Identify which cell holds the provided text, then report its (x, y) central coordinate. 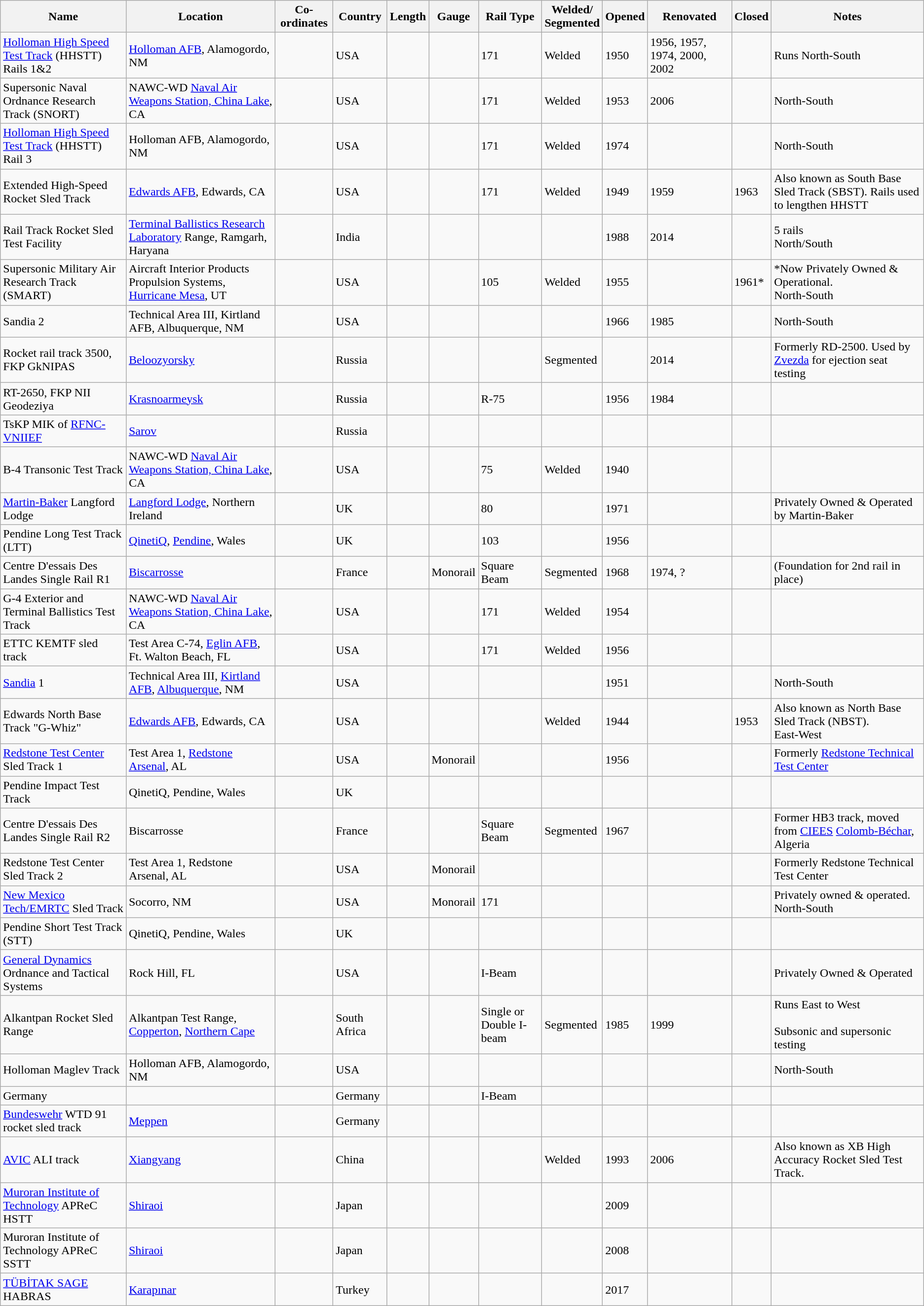
Xiangyang (200, 1160)
Former HB3 track, moved from CIEES Colomb-Béchar, Algeria (848, 831)
AVIC ALI track (63, 1160)
Bundeswehr WTD 91 rocket sled track (63, 1121)
Redstone Test Center Sled Track 1 (63, 760)
1974, ? (690, 573)
Centre D'essais Des Landes Single Rail R2 (63, 831)
Terminal Ballistics Research Laboratory Range, Ramgarh, Haryana (200, 237)
G-4 Exterior and Terminal Ballistics Test Track (63, 612)
Rock Hill, FL (200, 972)
ETTC KEMTF sled track (63, 651)
General Dynamics Ordnance and Tactical Systems (63, 972)
Closed (751, 17)
1999 (690, 1025)
Welded/Segmented (573, 17)
1956, 1957, 1974, 2000, 2002 (690, 55)
Redstone Test Center Sled Track 2 (63, 870)
Also known as North Base Sled Track (NBST).East-West (848, 721)
1955 (625, 282)
R-75 (510, 399)
Supersonic Military Air Research Track (SMART) (63, 282)
China (360, 1160)
Test Area C-74, Eglin AFB, Ft. Walton Beach, FL (200, 651)
80 (510, 508)
India (360, 237)
Notes (848, 17)
Krasnoarmeysk (200, 399)
Centre D'essais Des Landes Single Rail R1 (63, 573)
1967 (625, 831)
Meppen (200, 1121)
103 (510, 541)
Holloman Maglev Track (63, 1070)
5 railsNorth/South (848, 237)
75 (510, 469)
Country (360, 17)
1954 (625, 612)
Alkantpan Rocket Sled Range (63, 1025)
*Now Privately Owned & Operational.North-South (848, 282)
Opened (625, 17)
Formerly RD-2500. Used by Zvezda for ejection seat testing (848, 360)
RT-2650, FKP NII Geodeziya (63, 399)
Supersonic Naval Ordnance Research Track (SNORT) (63, 101)
New Mexico Tech/EMRTC Sled Track (63, 901)
B-4 Transonic Test Track (63, 469)
Co-ordinates (304, 17)
Beloozyorsky (200, 360)
Sandia 1 (63, 682)
1993 (625, 1160)
Langford Lodge, Northern Ireland (200, 508)
Alkantpan Test Range, Copperton, Northern Cape (200, 1025)
1968 (625, 573)
Renovated (690, 17)
2008 (625, 1251)
Single or Double I-beam (510, 1025)
Runs East to WestSubsonic and supersonic testing (848, 1025)
Holloman High Speed Test Track (HHSTT) Rail 3 (63, 146)
2017 (625, 1289)
Privately Owned & Operated by Martin-Baker (848, 508)
1950 (625, 55)
Socorro, NM (200, 901)
(Foundation for 2nd rail in place) (848, 573)
1949 (625, 192)
Pendine Impact Test Track (63, 792)
Aircraft Interior Products Propulsion Systems, Hurricane Mesa, UT (200, 282)
1961* (751, 282)
Sandia 2 (63, 321)
Edwards North Base Track "G-Whiz" (63, 721)
1940 (625, 469)
Pendine Long Test Track (LTT) (63, 541)
Also known as South Base Sled Track (SBST). Rails used to lengthen HHSTT (848, 192)
1966 (625, 321)
1963 (751, 192)
1974 (625, 146)
Rail Type (510, 17)
Muroran Institute of Technology APReC HSTT (63, 1205)
Length (408, 17)
1951 (625, 682)
Privately owned & operated.North-South (848, 901)
South Africa (360, 1025)
1944 (625, 721)
1971 (625, 508)
TsKP MIK of RFNC-VNIIEF (63, 430)
Also known as XB High Accuracy Rocket Sled Test Track. (848, 1160)
1984 (690, 399)
Pendine Short Test Track (STT) (63, 934)
Gauge (454, 17)
Muroran Institute of Technology APReC SSTT (63, 1251)
Martin-Baker Langford Lodge (63, 508)
Rocket rail track 3500, FKP GkNIPAS (63, 360)
Turkey (360, 1289)
Runs North-South (848, 55)
TÜBİTAK SAGE HABRAS (63, 1289)
2009 (625, 1205)
Name (63, 17)
Karapınar (200, 1289)
Extended High-Speed Rocket Sled Track (63, 192)
Rail Track Rocket Sled Test Facility (63, 237)
Privately Owned & Operated (848, 972)
Location (200, 17)
1988 (625, 237)
Sarov (200, 430)
Holloman High Speed Test Track (HHSTT) Rails 1&2 (63, 55)
1959 (690, 192)
105 (510, 282)
